Output the (x, y) coordinate of the center of the cell containing the given text.  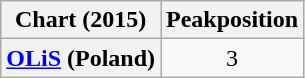
3 (232, 58)
Peakposition (232, 20)
Chart (2015) (81, 20)
OLiS (Poland) (81, 58)
